For the text-containing cell, return its midpoint in (X, Y) coordinate format. 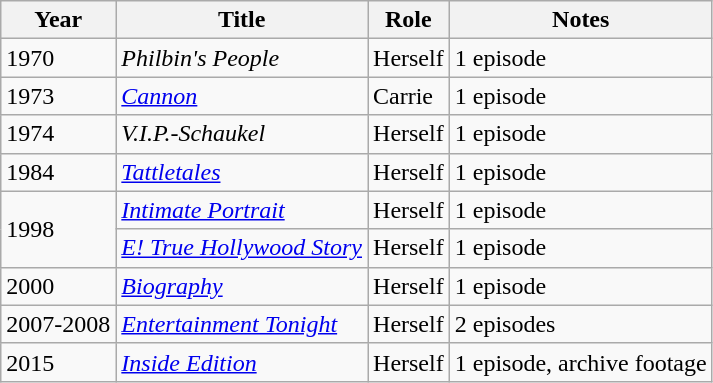
2 episodes (580, 324)
1984 (58, 172)
V.I.P.-Schaukel (242, 134)
Title (242, 20)
Carrie (409, 96)
Year (58, 20)
Intimate Portrait (242, 210)
Inside Edition (242, 362)
Biography (242, 286)
Role (409, 20)
1973 (58, 96)
E! True Hollywood Story (242, 248)
2007-2008 (58, 324)
2000 (58, 286)
Notes (580, 20)
1 episode, archive footage (580, 362)
Tattletales (242, 172)
1974 (58, 134)
1970 (58, 58)
Entertainment Tonight (242, 324)
2015 (58, 362)
1998 (58, 229)
Philbin's People (242, 58)
Cannon (242, 96)
